Find where the given text appears and provide that cell's center as [x, y] coordinate. 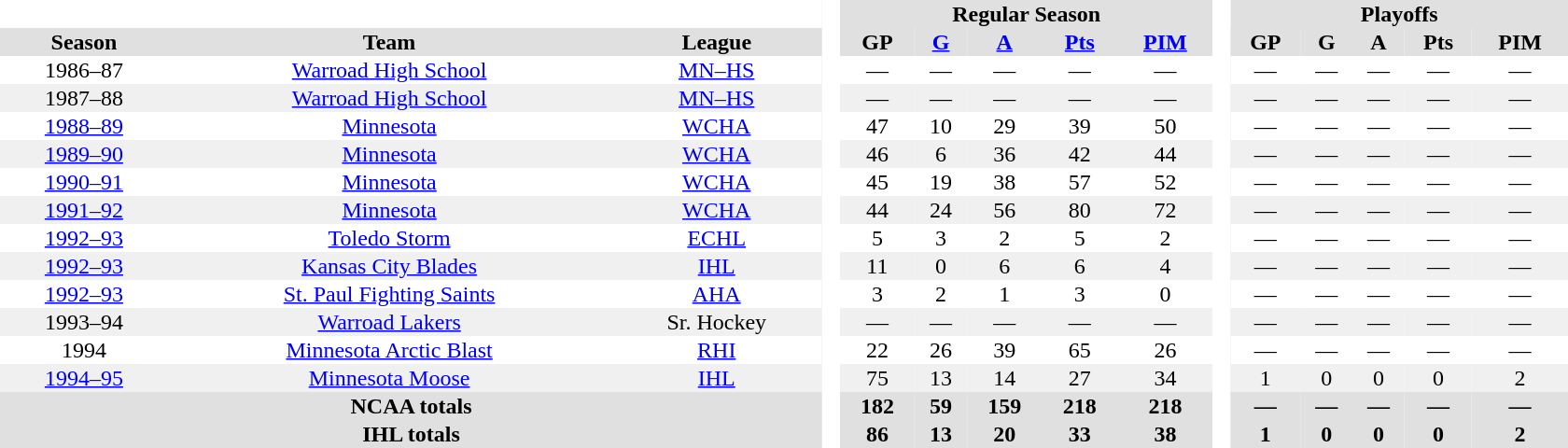
NCAA totals [411, 406]
Team [390, 42]
47 [877, 126]
57 [1081, 182]
1991–92 [84, 210]
59 [941, 406]
19 [941, 182]
33 [1081, 434]
IHL totals [411, 434]
52 [1165, 182]
159 [1004, 406]
182 [877, 406]
34 [1165, 378]
75 [877, 378]
10 [941, 126]
1990–91 [84, 182]
1986–87 [84, 70]
80 [1081, 210]
11 [877, 266]
27 [1081, 378]
1987–88 [84, 98]
Regular Season [1027, 14]
20 [1004, 434]
42 [1081, 154]
86 [877, 434]
1994 [84, 350]
1994–95 [84, 378]
1988–89 [84, 126]
56 [1004, 210]
ECHL [717, 238]
1989–90 [84, 154]
36 [1004, 154]
League [717, 42]
Minnesota Moose [390, 378]
Toledo Storm [390, 238]
Playoffs [1399, 14]
14 [1004, 378]
Warroad Lakers [390, 322]
Minnesota Arctic Blast [390, 350]
22 [877, 350]
Season [84, 42]
29 [1004, 126]
St. Paul Fighting Saints [390, 294]
24 [941, 210]
Sr. Hockey [717, 322]
1993–94 [84, 322]
45 [877, 182]
46 [877, 154]
50 [1165, 126]
AHA [717, 294]
RHI [717, 350]
4 [1165, 266]
65 [1081, 350]
72 [1165, 210]
Kansas City Blades [390, 266]
